For the text-containing cell, return its midpoint in (x, y) coordinate format. 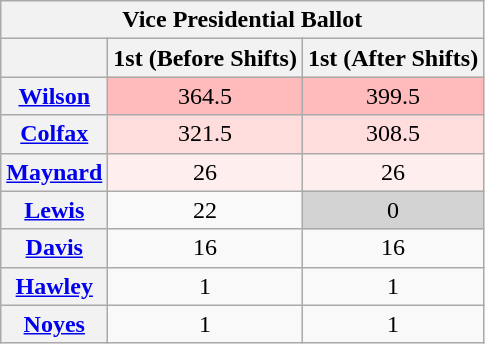
308.5 (392, 134)
Lewis (54, 210)
321.5 (206, 134)
1st (After Shifts) (392, 58)
364.5 (206, 96)
0 (392, 210)
Vice Presidential Ballot (242, 20)
22 (206, 210)
Maynard (54, 172)
Wilson (54, 96)
Colfax (54, 134)
Davis (54, 248)
Hawley (54, 286)
399.5 (392, 96)
Noyes (54, 324)
1st (Before Shifts) (206, 58)
